Determine the [X, Y] coordinate at the center of the cell enclosing the given text.  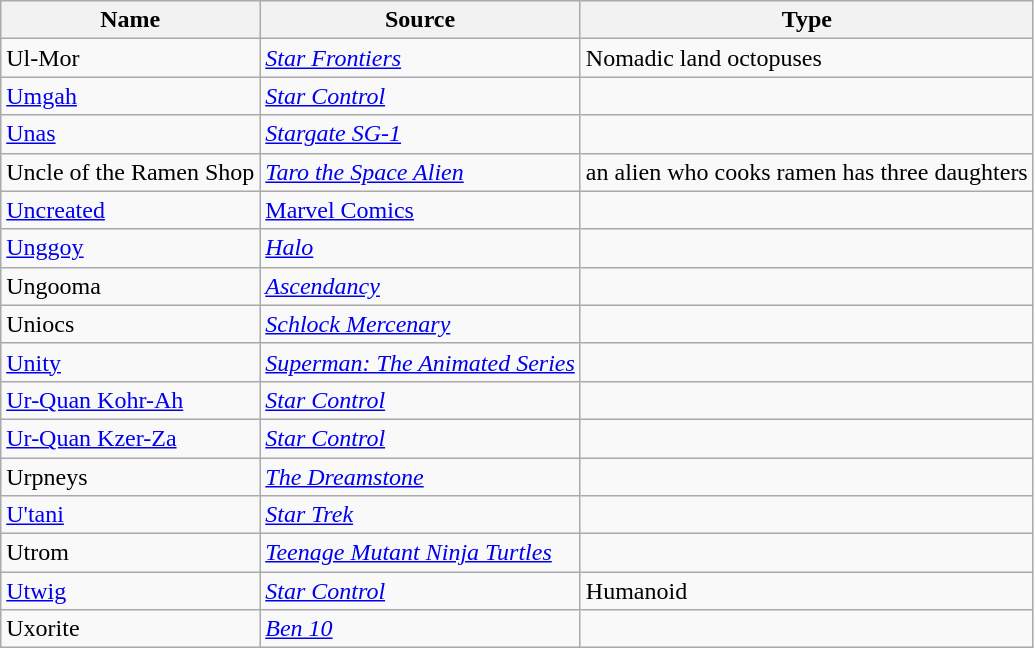
Teenage Mutant Ninja Turtles [420, 553]
Stargate SG-1 [420, 134]
Umgah [130, 96]
Taro the Space Alien [420, 172]
Urpneys [130, 477]
Humanoid [806, 591]
Ur-Quan Kzer-Za [130, 438]
Ascendancy [420, 286]
Nomadic land octopuses [806, 58]
The Dreamstone [420, 477]
Ul-Mor [130, 58]
Uniocs [130, 324]
Name [130, 20]
Uxorite [130, 629]
Ur-Quan Kohr-Ah [130, 400]
Type [806, 20]
Ungooma [130, 286]
U'tani [130, 515]
Uncle of the Ramen Shop [130, 172]
Halo [420, 248]
Utwig [130, 591]
Unity [130, 362]
Utrom [130, 553]
Source [420, 20]
Unggoy [130, 248]
Star Frontiers [420, 58]
Superman: The Animated Series [420, 362]
Uncreated [130, 210]
Marvel Comics [420, 210]
Ben 10 [420, 629]
Star Trek [420, 515]
an alien who cooks ramen has three daughters [806, 172]
Schlock Mercenary [420, 324]
Unas [130, 134]
